Pinpoint the cell where the given text exists, returning its [x, y] midpoint coordinate. 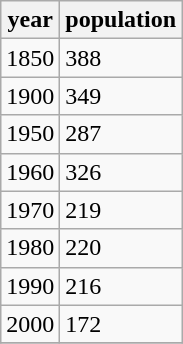
216 [121, 286]
population [121, 20]
326 [121, 172]
388 [121, 58]
219 [121, 210]
1900 [30, 96]
172 [121, 324]
220 [121, 248]
1970 [30, 210]
1980 [30, 248]
287 [121, 134]
year [30, 20]
1850 [30, 58]
1990 [30, 286]
2000 [30, 324]
1950 [30, 134]
349 [121, 96]
1960 [30, 172]
